Return the [X, Y] coordinate for the center point of the cell that contains the specified text.  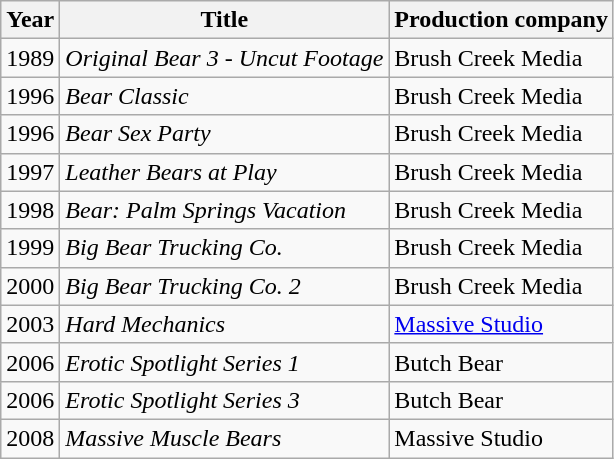
Big Bear Trucking Co. 2 [224, 286]
Erotic Spotlight Series 3 [224, 400]
1997 [30, 172]
Production company [502, 20]
2003 [30, 324]
2008 [30, 438]
2000 [30, 286]
Bear Sex Party [224, 134]
Title [224, 20]
Leather Bears at Play [224, 172]
Bear: Palm Springs Vacation [224, 210]
Hard Mechanics [224, 324]
Year [30, 20]
Bear Classic [224, 96]
1998 [30, 210]
Erotic Spotlight Series 1 [224, 362]
Big Bear Trucking Co. [224, 248]
1989 [30, 58]
Original Bear 3 - Uncut Footage [224, 58]
1999 [30, 248]
Massive Muscle Bears [224, 438]
